Return the (X, Y) coordinate for the center point of the cell that contains the specified text.  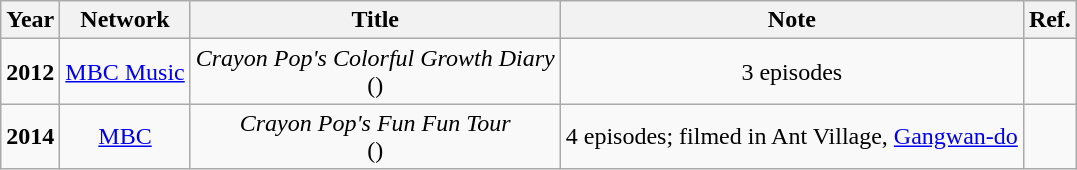
Crayon Pop's Colorful Growth Diary () (375, 72)
3 episodes (792, 72)
MBC Music (125, 72)
Network (125, 20)
Ref. (1050, 20)
Note (792, 20)
4 episodes; filmed in Ant Village, Gangwan-do (792, 136)
Crayon Pop's Fun Fun Tour () (375, 136)
MBC (125, 136)
2014 (30, 136)
Year (30, 20)
Title (375, 20)
2012 (30, 72)
